For the text-containing cell, return its midpoint in [x, y] coordinate format. 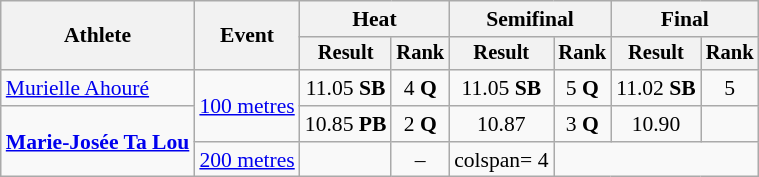
11.02 SB [656, 88]
Event [246, 36]
10.87 [501, 124]
10.85 PB [346, 124]
Semifinal [530, 19]
4 Q [420, 88]
Final [684, 19]
2 Q [420, 124]
Heat [374, 19]
10.90 [656, 124]
100 metres [246, 106]
5 [730, 88]
3 Q [583, 124]
Athlete [98, 36]
Murielle Ahouré [98, 88]
Marie-Josée Ta Lou [98, 142]
5 Q [583, 88]
